Find where the given text appears and provide that cell's center as (x, y) coordinate. 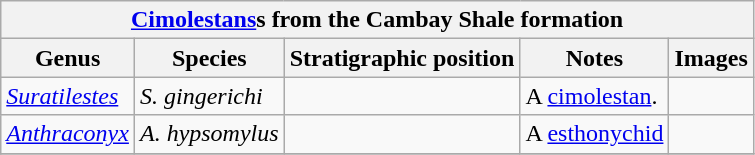
Stratigraphic position (402, 58)
Species (209, 58)
Notes (594, 58)
Cimolestanss from the Cambay Shale formation (378, 20)
A cimolestan. (594, 96)
Anthraconyx (68, 134)
A esthonychid (594, 134)
Suratilestes (68, 96)
S. gingerichi (209, 96)
Images (711, 58)
Genus (68, 58)
A. hypsomylus (209, 134)
